From the cell containing the given text, extract its center point as (X, Y) coordinate. 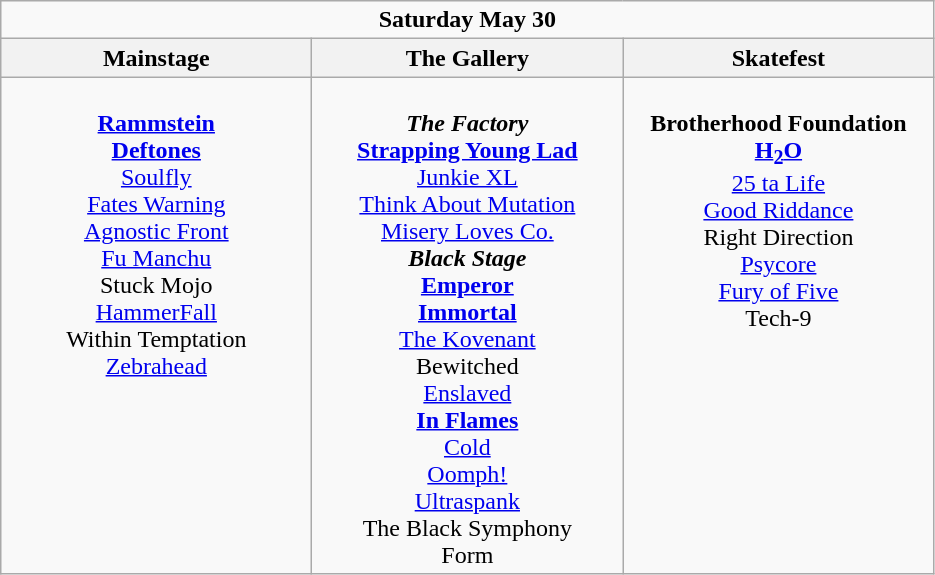
The Gallery (468, 58)
Skatefest (778, 58)
Mainstage (156, 58)
Brotherhood Foundation H2O 25 ta Life Good Riddance Right Direction Psycore Fury of Five Tech-9 (778, 326)
Rammstein Deftones Soulfly Fates Warning Agnostic Front Fu Manchu Stuck Mojo HammerFall Within Temptation Zebrahead (156, 326)
Saturday May 30 (468, 20)
